From the cell containing the given text, extract its center point as (X, Y) coordinate. 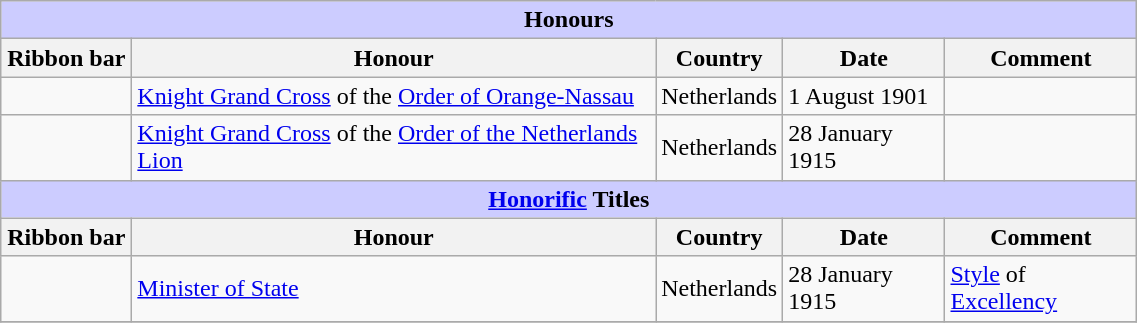
1 August 1901 (864, 96)
Honorific Titles (569, 199)
Knight Grand Cross of the Order of Orange-Nassau (394, 96)
Honours (569, 20)
Minister of State (394, 288)
Style of Excellency (1041, 288)
Knight Grand Cross of the Order of the Netherlands Lion (394, 148)
